Extract the [x, y] coordinate from the center of the cell holding the provided text.  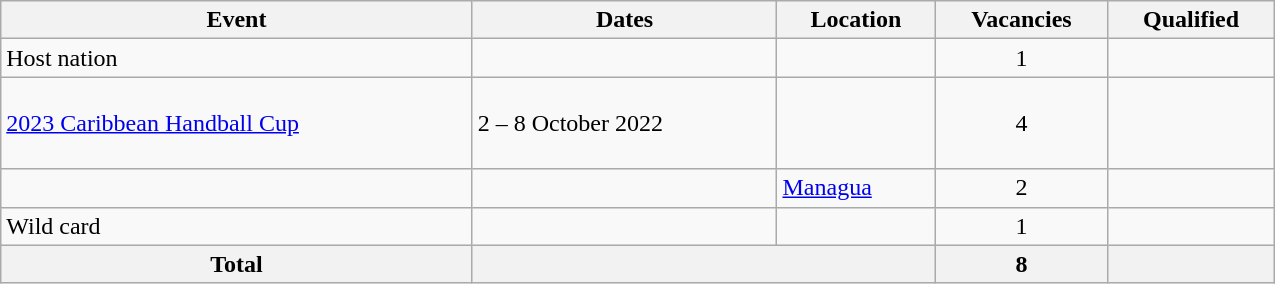
2 [1022, 188]
Wild card [236, 226]
Dates [624, 20]
Total [236, 264]
2023 Caribbean Handball Cup [236, 123]
Host nation [236, 58]
Vacancies [1022, 20]
4 [1022, 123]
Managua [856, 188]
Qualified [1191, 20]
2 – 8 October 2022 [624, 123]
Location [856, 20]
Event [236, 20]
8 [1022, 264]
